Return [x, y] of the center of cell containing provided text 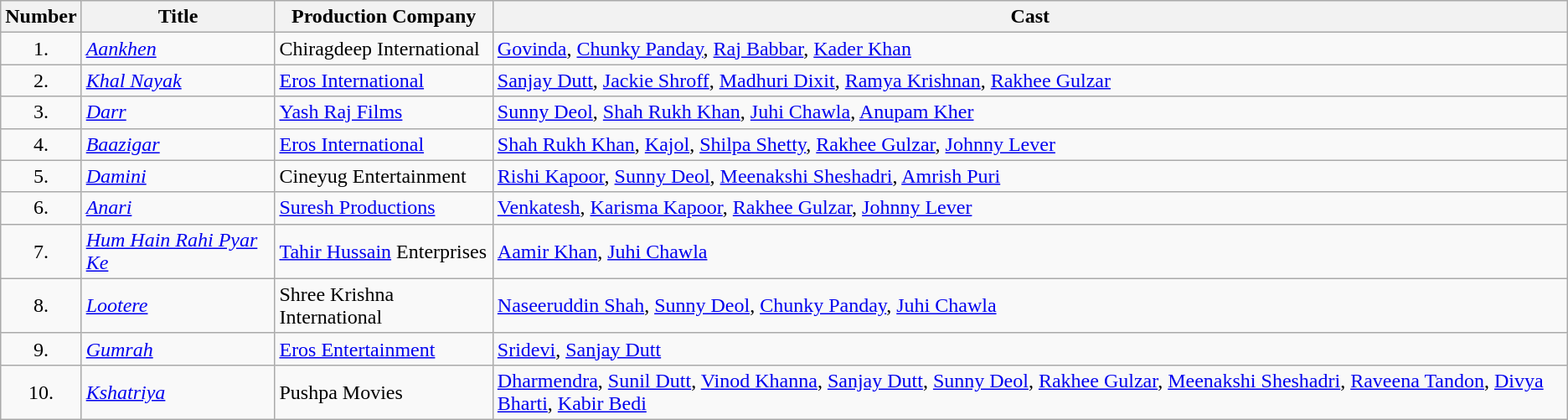
6. [41, 208]
Shree Krishna International [384, 305]
5. [41, 176]
Rishi Kapoor, Sunny Deol, Meenakshi Sheshadri, Amrish Puri [1030, 176]
Shah Rukh Khan, Kajol, Shilpa Shetty, Rakhee Gulzar, Johnny Lever [1030, 144]
8. [41, 305]
Eros Entertainment [384, 349]
Anari [178, 208]
Aamir Khan, Juhi Chawla [1030, 251]
Cast [1030, 17]
Baazigar [178, 144]
Tahir Hussain Enterprises [384, 251]
Sunny Deol, Shah Rukh Khan, Juhi Chawla, Anupam Kher [1030, 112]
Venkatesh, Karisma Kapoor, Rakhee Gulzar, Johnny Lever [1030, 208]
Pushpa Movies [384, 392]
9. [41, 349]
Production Company [384, 17]
Chiragdeep International [384, 49]
Number [41, 17]
Sridevi, Sanjay Dutt [1030, 349]
Darr [178, 112]
Cineyug Entertainment [384, 176]
Kshatriya [178, 392]
3. [41, 112]
Dharmendra, Sunil Dutt, Vinod Khanna, Sanjay Dutt, Sunny Deol, Rakhee Gulzar, Meenakshi Sheshadri, Raveena Tandon, Divya Bharti, Kabir Bedi [1030, 392]
Govinda, Chunky Panday, Raj Babbar, Kader Khan [1030, 49]
Title [178, 17]
2. [41, 80]
Naseeruddin Shah, Sunny Deol, Chunky Panday, Juhi Chawla [1030, 305]
Aankhen [178, 49]
Lootere [178, 305]
Yash Raj Films [384, 112]
Khal Nayak [178, 80]
Damini [178, 176]
Hum Hain Rahi Pyar Ke [178, 251]
Suresh Productions [384, 208]
10. [41, 392]
Gumrah [178, 349]
Sanjay Dutt, Jackie Shroff, Madhuri Dixit, Ramya Krishnan, Rakhee Gulzar [1030, 80]
4. [41, 144]
1. [41, 49]
7. [41, 251]
